Return the [x, y] coordinate for the center point of the cell that contains the specified text.  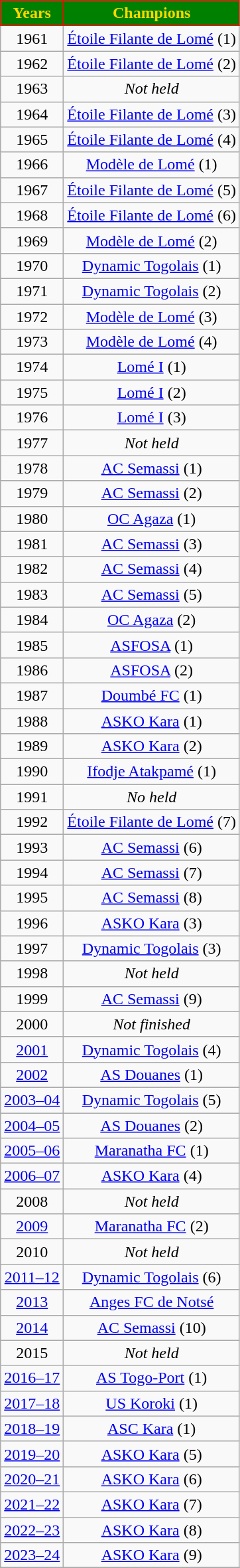
1992 [32, 822]
2016–17 [32, 1378]
1962 [32, 64]
2009 [32, 1227]
1990 [32, 772]
1993 [32, 847]
2022–23 [32, 1529]
1997 [32, 948]
1975 [32, 392]
1977 [32, 443]
2018–19 [32, 1429]
AS Togo-Port (1) [152, 1378]
Étoile Filante de Lomé (7) [152, 822]
ASKO Kara (9) [152, 1555]
Étoile Filante de Lomé (6) [152, 215]
Lomé I (2) [152, 392]
2006–07 [32, 1176]
2014 [32, 1328]
1979 [32, 493]
AC Semassi (7) [152, 873]
1999 [32, 999]
1996 [32, 923]
ASKO Kara (4) [152, 1176]
ASFOSA (1) [152, 645]
2003–04 [32, 1100]
2001 [32, 1049]
1976 [32, 418]
Champions [152, 13]
1970 [32, 266]
Dynamic Togolais (4) [152, 1049]
1998 [32, 974]
Étoile Filante de Lomé (1) [152, 39]
AC Semassi (10) [152, 1328]
AC Semassi (8) [152, 898]
1978 [32, 468]
Modèle de Lomé (2) [152, 240]
1969 [32, 240]
Dynamic Togolais (1) [152, 266]
2020–21 [32, 1479]
1974 [32, 367]
AC Semassi (3) [152, 544]
AC Semassi (4) [152, 569]
1972 [32, 317]
AC Semassi (6) [152, 847]
ASC Kara (1) [152, 1429]
2021–22 [32, 1504]
No held [152, 797]
2000 [32, 1024]
1980 [32, 519]
Dynamic Togolais (3) [152, 948]
Anges FC de Notsé [152, 1302]
2002 [32, 1075]
ASKO Kara (8) [152, 1529]
1983 [32, 594]
AS Douanes (1) [152, 1075]
2023–24 [32, 1555]
2019–20 [32, 1454]
Étoile Filante de Lomé (2) [152, 64]
Modèle de Lomé (3) [152, 317]
AC Semassi (5) [152, 594]
ASKO Kara (1) [152, 721]
Lomé I (3) [152, 418]
Dynamic Togolais (2) [152, 291]
2015 [32, 1353]
Lomé I (1) [152, 367]
1967 [32, 190]
US Koroki (1) [152, 1403]
ASKO Kara (5) [152, 1454]
2017–18 [32, 1403]
1965 [32, 139]
2011–12 [32, 1277]
1982 [32, 569]
Dynamic Togolais (6) [152, 1277]
1988 [32, 721]
1985 [32, 645]
ASKO Kara (7) [152, 1504]
Dynamic Togolais (5) [152, 1100]
Étoile Filante de Lomé (5) [152, 190]
1986 [32, 670]
Not finished [152, 1024]
ASFOSA (2) [152, 670]
Ifodje Atakpamé (1) [152, 772]
1995 [32, 898]
1968 [32, 215]
AS Douanes (2) [152, 1126]
Maranatha FC (1) [152, 1151]
2005–06 [32, 1151]
1966 [32, 165]
Maranatha FC (2) [152, 1227]
AC Semassi (2) [152, 493]
2010 [32, 1252]
1984 [32, 620]
2008 [32, 1201]
1981 [32, 544]
ASKO Kara (6) [152, 1479]
2013 [32, 1302]
Years [32, 13]
1971 [32, 291]
OC Agaza (1) [152, 519]
ASKO Kara (3) [152, 923]
1989 [32, 746]
Modèle de Lomé (1) [152, 165]
ASKO Kara (2) [152, 746]
1991 [32, 797]
OC Agaza (2) [152, 620]
Doumbé FC (1) [152, 695]
2004–05 [32, 1126]
1994 [32, 873]
Étoile Filante de Lomé (4) [152, 139]
1973 [32, 342]
1961 [32, 39]
AC Semassi (1) [152, 468]
1987 [32, 695]
AC Semassi (9) [152, 999]
1963 [32, 89]
Modèle de Lomé (4) [152, 342]
1964 [32, 114]
Étoile Filante de Lomé (3) [152, 114]
